Find where the given text appears and provide that cell's center as (X, Y) coordinate. 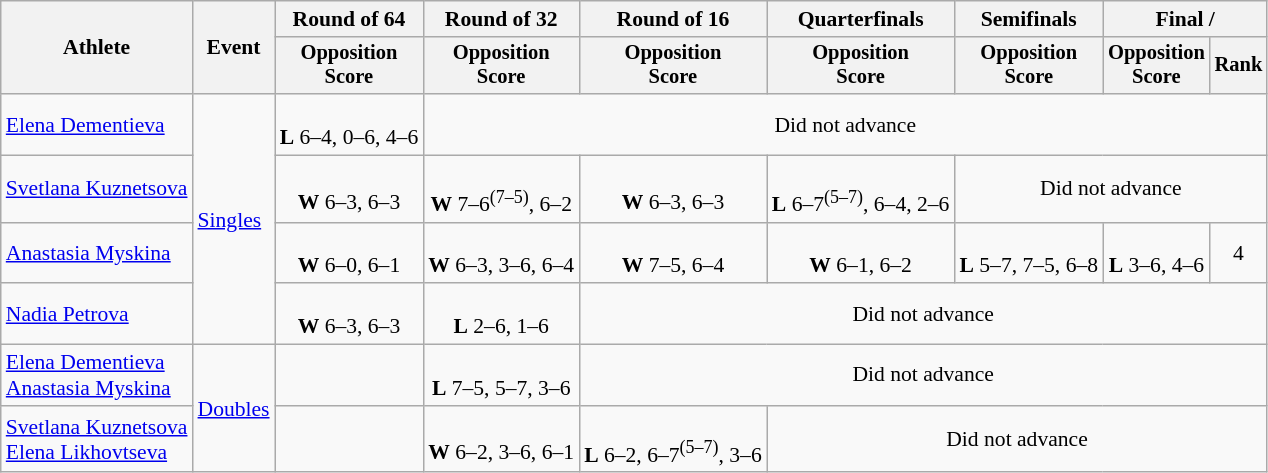
W 6–0, 6–1 (350, 252)
Elena DementievaAnastasia Myskina (97, 376)
Svetlana KuznetsovaElena Likhovtseva (97, 440)
Athlete (97, 48)
Svetlana Kuznetsova (97, 190)
Nadia Petrova (97, 314)
Anastasia Myskina (97, 252)
L 7–5, 5–7, 3–6 (501, 376)
Quarterfinals (861, 19)
Semifinals (1028, 19)
Round of 32 (501, 19)
Event (234, 48)
Rank (1239, 66)
L 6–2, 6–7(5–7), 3–6 (673, 440)
L 3–6, 4–6 (1156, 252)
L 2–6, 1–6 (501, 314)
W 6–1, 6–2 (861, 252)
W 6–2, 3–6, 6–1 (501, 440)
L 5–7, 7–5, 6–8 (1028, 252)
L 6–7(5–7), 6–4, 2–6 (861, 190)
Doubles (234, 409)
4 (1239, 252)
W 7–5, 6–4 (673, 252)
L 6–4, 0–6, 4–6 (350, 124)
W 7–6(7–5), 6–2 (501, 190)
Singles (234, 219)
W 6–3, 3–6, 6–4 (501, 252)
Elena Dementieva (97, 124)
Round of 64 (350, 19)
Final / (1185, 19)
Round of 16 (673, 19)
